Return the (x, y) coordinate for the center point of the cell that contains the specified text.  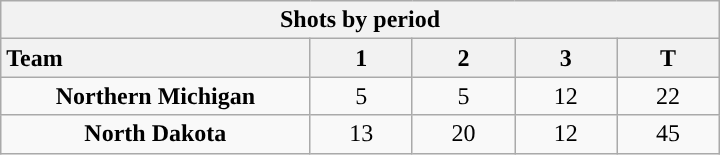
T (668, 58)
22 (668, 96)
13 (361, 134)
20 (463, 134)
Team (156, 58)
Shots by period (360, 20)
3 (566, 58)
Northern Michigan (156, 96)
2 (463, 58)
45 (668, 134)
North Dakota (156, 134)
1 (361, 58)
